Scan for the cell matching the given text and deliver its [x, y] coordinate at center. 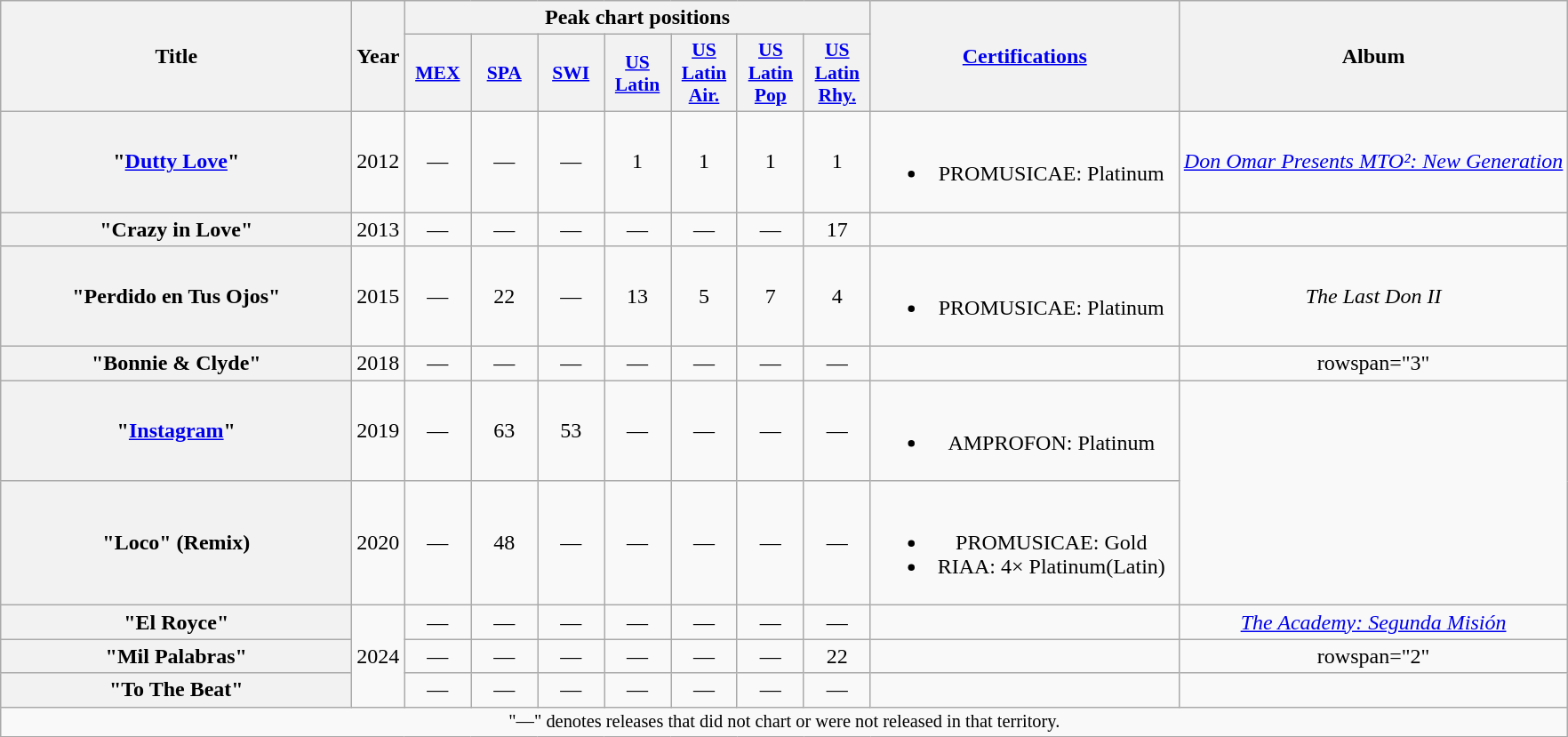
"—" denotes releases that did not chart or were not released in that territory. [784, 722]
13 [638, 297]
2012 [379, 162]
2024 [379, 656]
rowspan="3" [1373, 364]
SPA [505, 73]
2015 [379, 297]
17 [837, 228]
"Loco" (Remix) [176, 543]
53 [571, 430]
"Mil Palabras" [176, 656]
Album [1373, 57]
USLatinRhy. [837, 73]
63 [505, 430]
7 [770, 297]
The Last Don II [1373, 297]
The Academy: Segunda Misión [1373, 622]
5 [704, 297]
2018 [379, 364]
SWI [571, 73]
"Instagram" [176, 430]
Peak chart positions [637, 18]
"El Royce" [176, 622]
"Dutty Love" [176, 162]
Don Omar Presents MTO²: New Generation [1373, 162]
USLatin [638, 73]
"Perdido en Tus Ojos" [176, 297]
USLatinPop [770, 73]
Title [176, 57]
"Crazy in Love" [176, 228]
PROMUSICAE: GoldRIAA: 4× Platinum(Latin) [1024, 543]
USLatinAir. [704, 73]
"Bonnie & Clyde" [176, 364]
2019 [379, 430]
AMPROFON: Platinum [1024, 430]
2013 [379, 228]
MEX [437, 73]
"To The Beat" [176, 690]
Certifications [1024, 57]
2020 [379, 543]
4 [837, 297]
48 [505, 543]
Year [379, 57]
rowspan="2" [1373, 656]
